Find where the given text appears and provide that cell's center as (X, Y) coordinate. 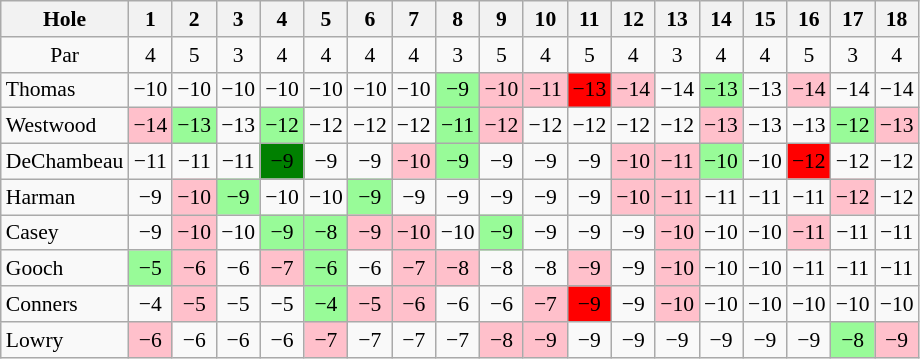
Lowry (65, 340)
11 (589, 19)
Harman (65, 197)
13 (677, 19)
7 (414, 19)
Hole (65, 19)
Gooch (65, 269)
15 (765, 19)
9 (502, 19)
10 (545, 19)
Casey (65, 233)
6 (370, 19)
1 (150, 19)
Conners (65, 304)
2 (194, 19)
Par (65, 55)
14 (721, 19)
8 (458, 19)
16 (809, 19)
12 (633, 19)
Westwood (65, 126)
17 (853, 19)
DeChambeau (65, 162)
Thomas (65, 90)
18 (897, 19)
